Return (x, y) of the center of cell containing provided text 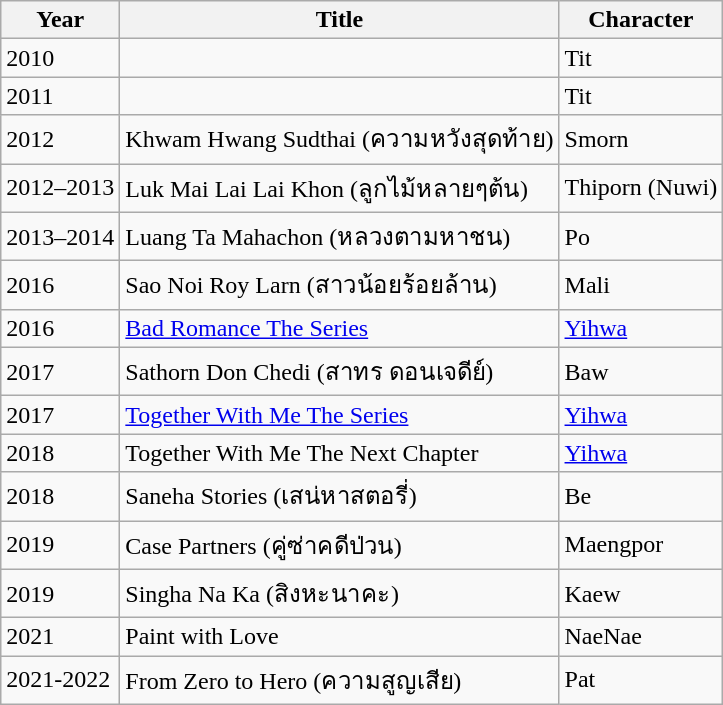
Smorn (641, 140)
Luang Ta Mahachon (หลวงตามหาชน) (340, 236)
Together With Me The Series (340, 415)
Pat (641, 680)
Saneha Stories (เสน่หาสตอรี่) (340, 496)
2012–2013 (60, 188)
2012 (60, 140)
2011 (60, 96)
Case Partners (คู่ซ่าคดีป่วน) (340, 544)
Sao Noi Roy Larn (สาวน้อยร้อยล้าน) (340, 286)
Baw (641, 372)
Bad Romance The Series (340, 328)
2010 (60, 58)
2013–2014 (60, 236)
Paint with Love (340, 637)
Singha Na Ka (สิงหะนาคะ) (340, 594)
2021 (60, 637)
Year (60, 20)
Character (641, 20)
Khwam Hwang Sudthai (ความหวังสุดท้าย) (340, 140)
NaeNae (641, 637)
Sathorn Don Chedi (สาทร ดอนเจดีย์) (340, 372)
Maengpor (641, 544)
Po (641, 236)
2021-2022 (60, 680)
Title (340, 20)
Be (641, 496)
Luk Mai Lai Lai Khon (ลูกไม้หลายๆต้น) (340, 188)
Thiporn (Nuwi) (641, 188)
Kaew (641, 594)
From Zero to Hero (ความสูญเสีย) (340, 680)
Together With Me The Next Chapter (340, 453)
Mali (641, 286)
